Search for the cell housing the specified text and yield its (x, y) center coordinate. 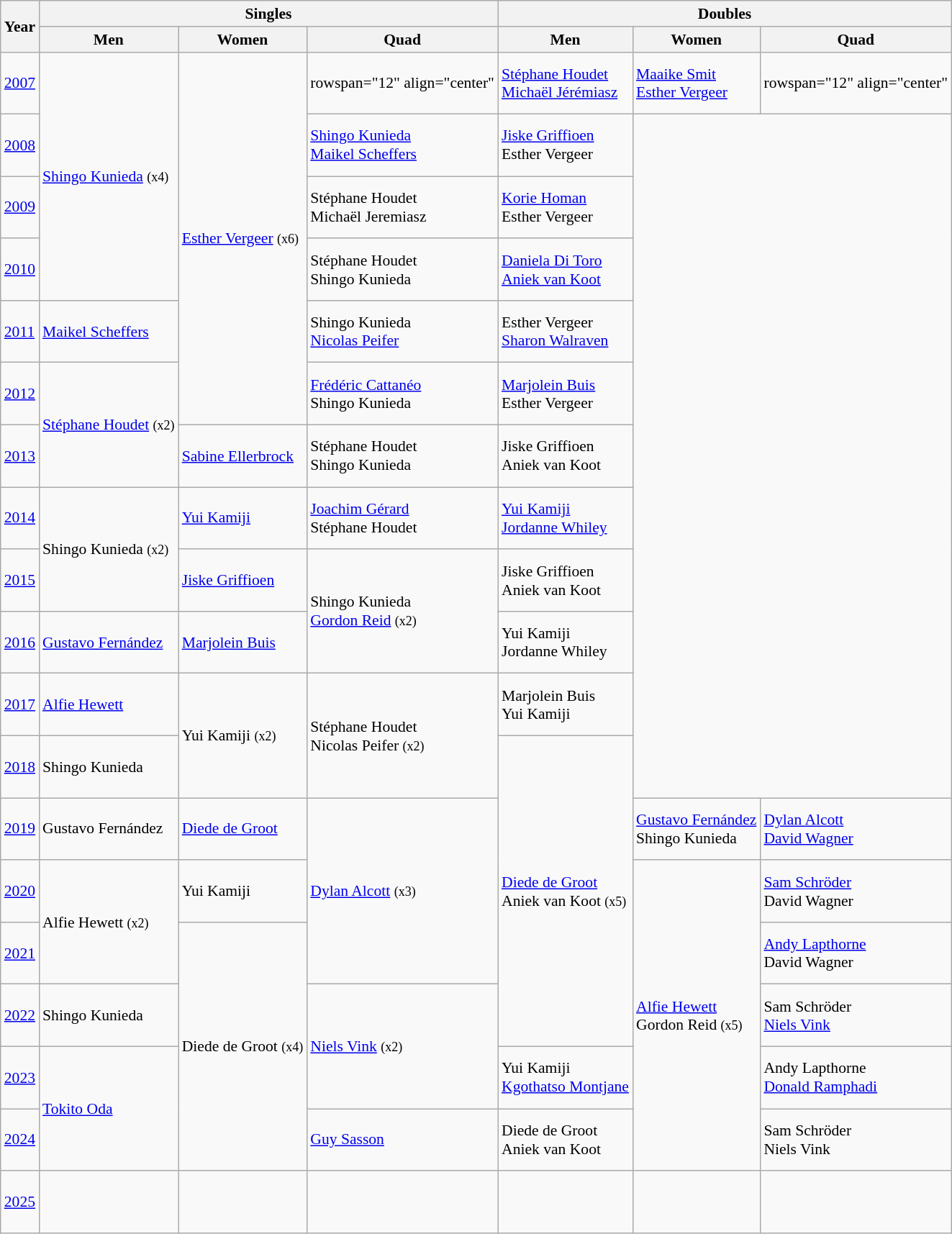
2016 (20, 643)
Singles (268, 14)
Korie Homan Esther Vergeer (566, 207)
Shingo Kunieda (x2) (109, 550)
Doubles (725, 14)
Esther Vergeer Sharon Walraven (566, 332)
2021 (20, 953)
2017 (20, 704)
Diede de Groot Aniek van Koot (566, 1140)
Marjolein Buis Esther Vergeer (566, 394)
Daniela Di Toro Aniek van Koot (566, 270)
2008 (20, 145)
2019 (20, 829)
Shingo Kunieda Gordon Reid (x2) (402, 612)
Diede de Groot (x4) (243, 1047)
2010 (20, 270)
Sam Schröder David Wagner (856, 891)
Jiske Griffioen (243, 581)
2014 (20, 518)
Stéphane Houdet Michaël Jérémiasz (566, 83)
Marjolein Buis (243, 643)
Dylan Alcott (x3) (402, 891)
Shingo Kunieda (x4) (109, 176)
2011 (20, 332)
Stéphane Houdet Michaël Jeremiasz (402, 207)
2012 (20, 394)
Sabine Ellerbrock (243, 456)
Gustavo Fernández Shingo Kunieda (697, 829)
Maikel Scheffers (109, 332)
Stéphane Houdet Nicolas Peifer (x2) (402, 735)
Esther Vergeer (x6) (243, 238)
Andy Lapthorne Donald Ramphadi (856, 1078)
Shingo Kunieda Maikel Scheffers (402, 145)
Guy Sasson (402, 1140)
2015 (20, 581)
Frédéric Cattanéo Shingo Kunieda (402, 394)
Stéphane Houdet (x2) (109, 425)
2007 (20, 83)
Jiske Griffioen Esther Vergeer (566, 145)
2025 (20, 1202)
Marjolein Buis Yui Kamiji (566, 704)
2023 (20, 1078)
2024 (20, 1140)
2013 (20, 456)
2018 (20, 767)
Year (20, 26)
Dylan Alcott David Wagner (856, 829)
2020 (20, 891)
Joachim Gérard Stéphane Houdet (402, 518)
2009 (20, 207)
Tokito Oda (109, 1110)
Shingo Kunieda Nicolas Peifer (402, 332)
Yui Kamiji (x2) (243, 735)
Niels Vink (x2) (402, 1046)
Yui Kamiji Kgothatso Montjane (566, 1078)
Diede de Groot Aniek van Koot (x5) (566, 892)
Diede de Groot (243, 829)
Andy Lapthorne David Wagner (856, 953)
Alfie Hewett Gordon Reid (x5) (697, 1015)
2022 (20, 1015)
Alfie Hewett (109, 704)
Maaike Smit Esther Vergeer (697, 83)
Alfie Hewett (x2) (109, 922)
